Provide the [X, Y] coordinate of the cell's center where the given text is located.  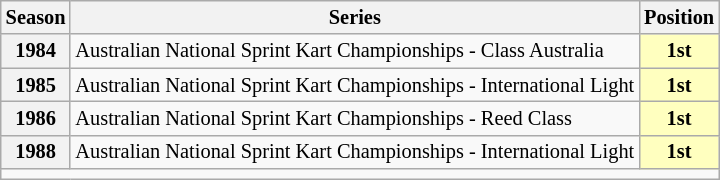
1984 [36, 51]
1985 [36, 85]
1986 [36, 118]
Australian National Sprint Kart Championships - Reed Class [354, 118]
Position [679, 17]
Australian National Sprint Kart Championships - Class Australia [354, 51]
Series [354, 17]
Season [36, 17]
1988 [36, 152]
